Detect which cell encompasses the target text, then output its (x, y) center coordinate. 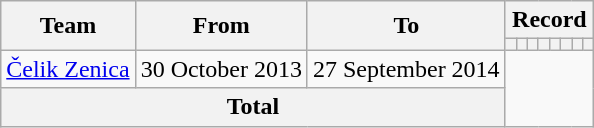
30 October 2013 (221, 69)
Team (68, 26)
Record (549, 20)
Total (253, 107)
27 September 2014 (406, 69)
From (221, 26)
Čelik Zenica (68, 69)
To (406, 26)
